Detect which cell encompasses the target text, then output its (X, Y) center coordinate. 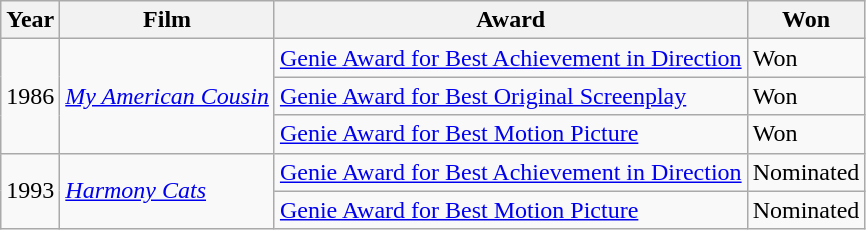
Genie Award for Best Original Screenplay (510, 96)
Film (168, 20)
1993 (30, 191)
1986 (30, 96)
Year (30, 20)
My American Cousin (168, 96)
Award (510, 20)
Harmony Cats (168, 191)
